Capture the cell that displays the provided text and extract its (x, y) central coordinate. 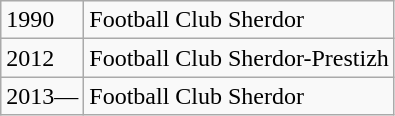
2013— (42, 96)
2012 (42, 58)
Football Club Sherdor-Prestizh (240, 58)
1990 (42, 20)
